For the text-containing cell, return its midpoint in (x, y) coordinate format. 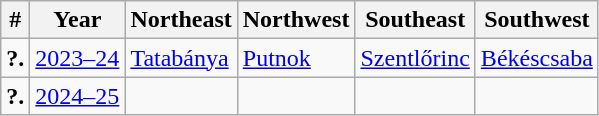
Békéscsaba (536, 58)
Tatabánya (181, 58)
Southwest (536, 20)
Northwest (296, 20)
Southeast (415, 20)
2024–25 (78, 96)
# (16, 20)
Year (78, 20)
2023–24 (78, 58)
Northeast (181, 20)
Putnok (296, 58)
Szentlőrinc (415, 58)
